Return the (x, y) coordinate for the center point of the cell that contains the specified text.  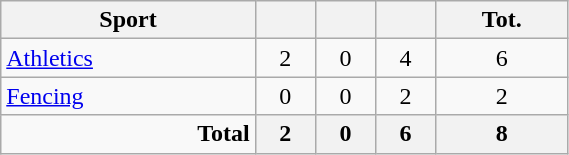
Tot. (502, 20)
8 (502, 134)
4 (405, 58)
Sport (128, 20)
Fencing (128, 96)
Total (128, 134)
Athletics (128, 58)
